Identify which cell holds the provided text, then report its [x, y] central coordinate. 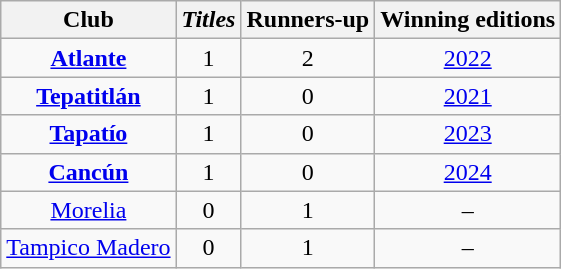
2 [308, 58]
Tapatío [88, 134]
2023 [468, 134]
Tepatitlán [88, 96]
Morelia [88, 210]
2021 [468, 96]
Tampico Madero [88, 248]
Cancún [88, 172]
Runners-up [308, 20]
2024 [468, 172]
2022 [468, 58]
Winning editions [468, 20]
Titles [208, 20]
Atlante [88, 58]
Club [88, 20]
